From the cell containing the given text, extract its center point as [X, Y] coordinate. 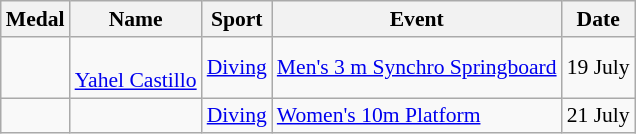
19 July [598, 68]
Date [598, 19]
Men's 3 m Synchro Springboard [417, 68]
Sport [237, 19]
21 July [598, 116]
Women's 10m Platform [417, 116]
Event [417, 19]
Name [136, 19]
Yahel Castillo [136, 68]
Medal [36, 19]
